Determine the (x, y) coordinate at the center of the cell enclosing the given text.  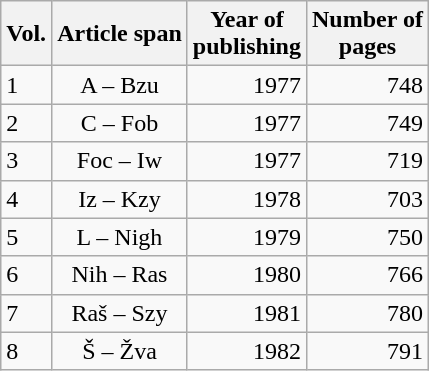
Number ofpages (367, 34)
7 (26, 313)
791 (367, 351)
1982 (246, 351)
Raš – Szy (120, 313)
A – Bzu (120, 85)
780 (367, 313)
Vol. (26, 34)
Year ofpublishing (246, 34)
703 (367, 199)
766 (367, 275)
L – Nigh (120, 237)
Nih – Ras (120, 275)
1 (26, 85)
6 (26, 275)
Iz – Kzy (120, 199)
2 (26, 123)
1979 (246, 237)
C – Fob (120, 123)
1981 (246, 313)
Š – Žva (120, 351)
748 (367, 85)
Foc – Iw (120, 161)
1978 (246, 199)
3 (26, 161)
719 (367, 161)
1980 (246, 275)
5 (26, 237)
Article span (120, 34)
749 (367, 123)
8 (26, 351)
750 (367, 237)
4 (26, 199)
